Provide the (X, Y) coordinate of the cell's center where the given text is located.  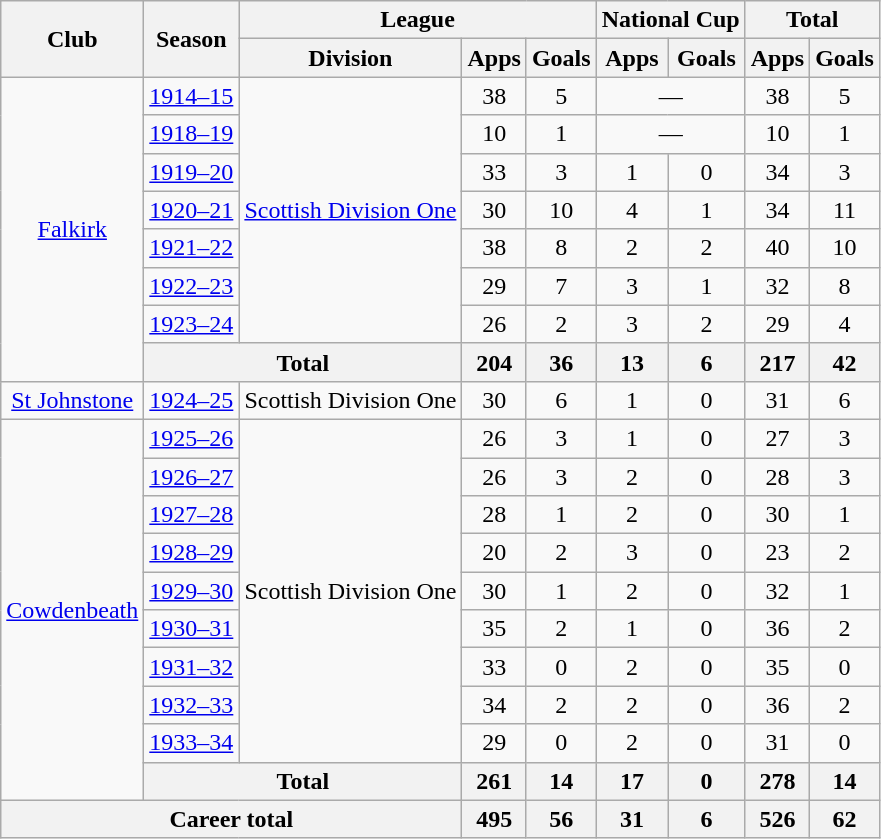
1923–24 (192, 324)
217 (777, 362)
Club (72, 39)
261 (494, 781)
1920–21 (192, 210)
1926–27 (192, 477)
Falkirk (72, 229)
1931–32 (192, 667)
1924–25 (192, 400)
1929–30 (192, 591)
1921–22 (192, 248)
1919–20 (192, 172)
National Cup (670, 20)
1930–31 (192, 629)
1918–19 (192, 134)
526 (777, 819)
1932–33 (192, 705)
St Johnstone (72, 400)
Division (350, 58)
Career total (232, 819)
42 (845, 362)
56 (561, 819)
Season (192, 39)
20 (494, 553)
204 (494, 362)
40 (777, 248)
Cowdenbeath (72, 610)
23 (777, 553)
62 (845, 819)
1922–23 (192, 286)
17 (632, 781)
27 (777, 438)
1927–28 (192, 515)
13 (632, 362)
495 (494, 819)
1914–15 (192, 96)
1925–26 (192, 438)
1928–29 (192, 553)
1933–34 (192, 743)
League (418, 20)
11 (845, 210)
7 (561, 286)
278 (777, 781)
